Identify which cell holds the provided text, then report its [x, y] central coordinate. 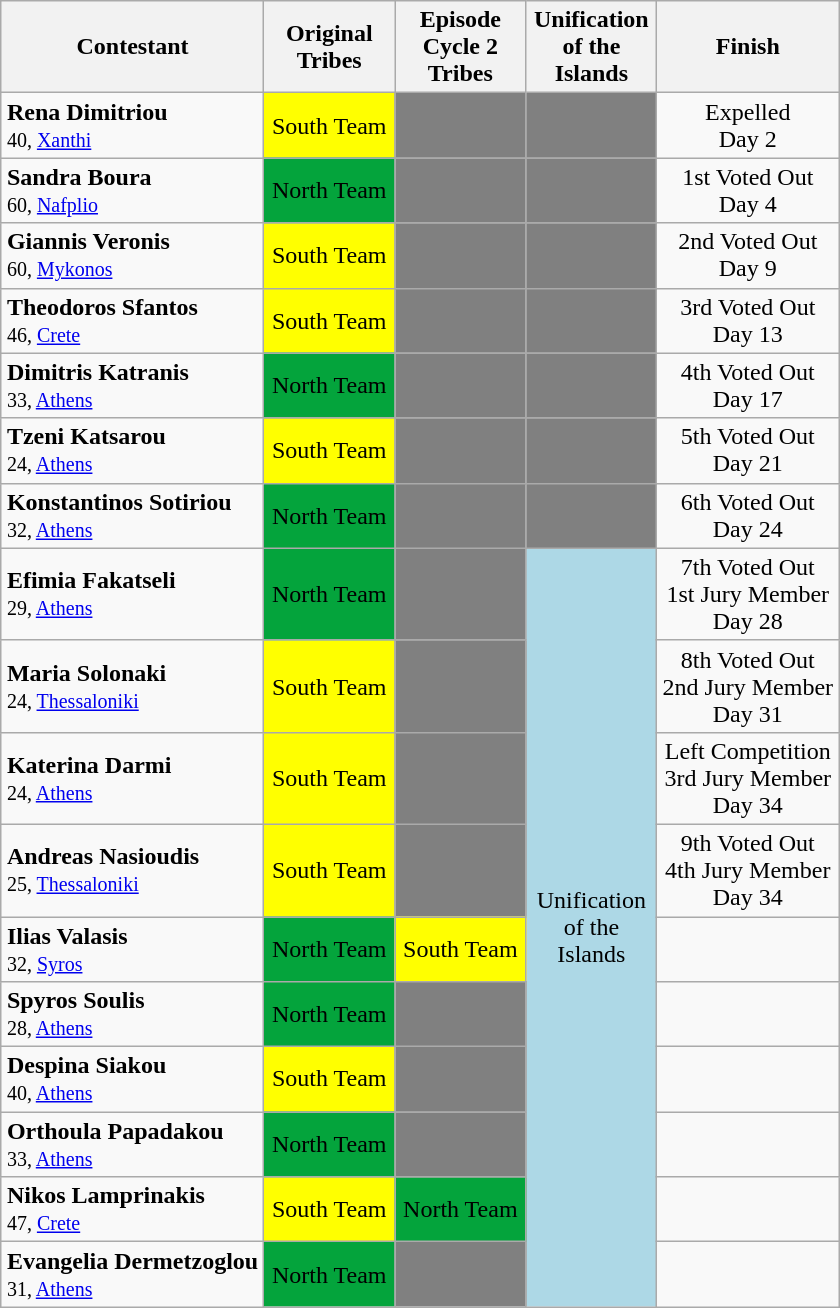
Katerina Darmi24, Athens [132, 778]
Maria Solonaki24, Thessaloniki [132, 686]
Contestant [132, 47]
Episode Cycle 2Tribes [460, 47]
Theodoros Sfantos46, Crete [132, 320]
2nd Voted OutDay 9 [748, 256]
Left Competition3rd Jury MemberDay 34 [748, 778]
Nikos Lamprinakis47, Crete [132, 1210]
Orthoula Papadakou33, Athens [132, 1144]
1st Voted OutDay 4 [748, 190]
Tzeni Katsarou24, Athens [132, 450]
Despina Siakou40, Athens [132, 1080]
ExpelledDay 2 [748, 126]
Konstantinos Sotiriou32, Athens [132, 516]
3rd Voted OutDay 13 [748, 320]
Evangelia Dermetzoglou31, Athens [132, 1274]
7th Voted Out1st Jury MemberDay 28 [748, 594]
Giannis Veronis60, Mykonos [132, 256]
Ilias Valasis32, Syros [132, 948]
Finish [748, 47]
Dimitris Katranis33, Athens [132, 386]
4th Voted OutDay 17 [748, 386]
Efimia Fakatseli29, Athens [132, 594]
5th Voted OutDay 21 [748, 450]
Andreas Nasioudis25, Thessaloniki [132, 870]
8th Voted Out2nd Jury MemberDay 31 [748, 686]
Sandra Boura60, Nafplio [132, 190]
Spyros Soulis28, Athens [132, 1014]
Rena Dimitriou40, Xanthi [132, 126]
6th Voted OutDay 24 [748, 516]
9th Voted Out4th Jury MemberDay 34 [748, 870]
OriginalTribes [330, 47]
